Extract the (X, Y) coordinate from the center of the cell holding the provided text.  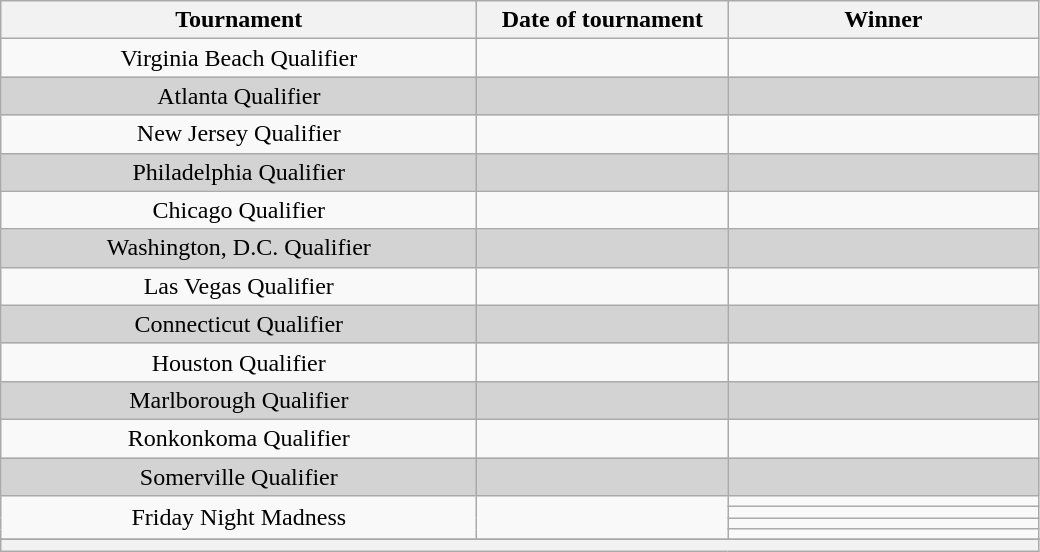
Date of tournament (602, 20)
New Jersey Qualifier (239, 134)
Virginia Beach Qualifier (239, 58)
Washington, D.C. Qualifier (239, 248)
Marlborough Qualifier (239, 400)
Atlanta Qualifier (239, 96)
Winner (884, 20)
Philadelphia Qualifier (239, 172)
Somerville Qualifier (239, 477)
Connecticut Qualifier (239, 324)
Houston Qualifier (239, 362)
Friday Night Madness (239, 518)
Tournament (239, 20)
Las Vegas Qualifier (239, 286)
Ronkonkoma Qualifier (239, 438)
Chicago Qualifier (239, 210)
